Return the (X, Y) coordinate for the center point of the cell that contains the specified text.  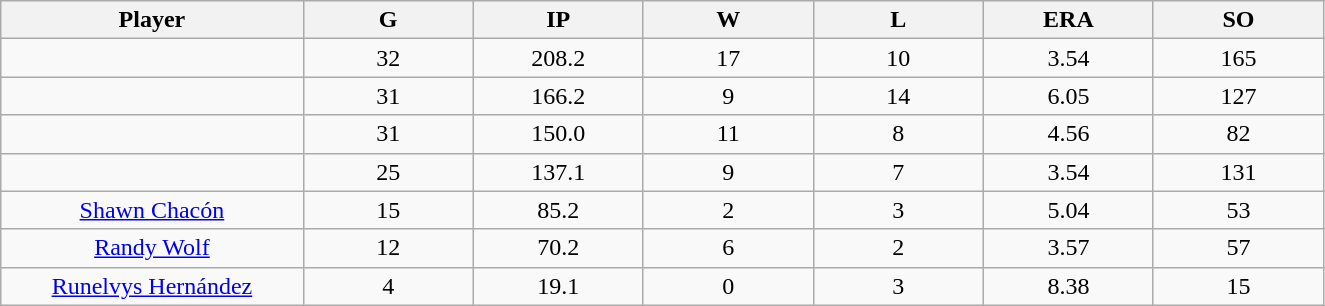
11 (728, 134)
W (728, 20)
82 (1238, 134)
8.38 (1068, 286)
85.2 (558, 210)
57 (1238, 248)
12 (388, 248)
25 (388, 172)
Shawn Chacón (152, 210)
G (388, 20)
137.1 (558, 172)
L (898, 20)
IP (558, 20)
7 (898, 172)
4 (388, 286)
4.56 (1068, 134)
6 (728, 248)
32 (388, 58)
131 (1238, 172)
3.57 (1068, 248)
70.2 (558, 248)
208.2 (558, 58)
5.04 (1068, 210)
17 (728, 58)
127 (1238, 96)
Runelvys Hernández (152, 286)
10 (898, 58)
0 (728, 286)
14 (898, 96)
8 (898, 134)
53 (1238, 210)
Randy Wolf (152, 248)
ERA (1068, 20)
19.1 (558, 286)
SO (1238, 20)
165 (1238, 58)
Player (152, 20)
6.05 (1068, 96)
166.2 (558, 96)
150.0 (558, 134)
